Search for the cell housing the specified text and yield its (X, Y) center coordinate. 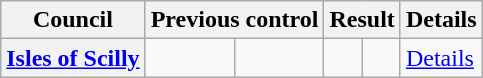
Isles of Scilly (73, 58)
Council (73, 20)
Result (362, 20)
Previous control (234, 20)
